Return the (X, Y) coordinate for the center point of the cell that contains the specified text.  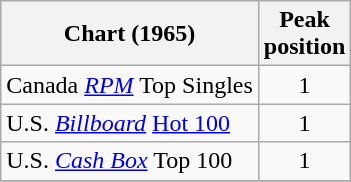
Peakposition (304, 34)
U.S. Billboard Hot 100 (130, 123)
U.S. Cash Box Top 100 (130, 161)
Chart (1965) (130, 34)
Canada RPM Top Singles (130, 85)
